Return the [X, Y] coordinate for the center point of the cell that contains the specified text.  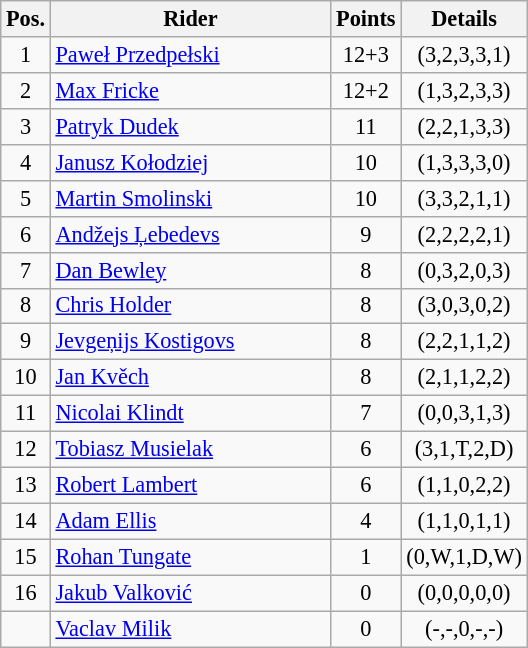
Patryk Dudek [190, 126]
(3,1,T,2,D) [464, 450]
12+2 [366, 90]
3 [26, 126]
Max Fricke [190, 90]
Chris Holder [190, 306]
(3,2,3,3,1) [464, 55]
16 [26, 593]
14 [26, 521]
13 [26, 485]
Dan Bewley [190, 270]
(2,2,1,1,2) [464, 342]
(1,3,2,3,3) [464, 90]
(2,1,1,2,2) [464, 378]
(0,0,3,1,3) [464, 414]
Jakub Valković [190, 593]
(2,2,1,3,3) [464, 126]
Pos. [26, 19]
(0,W,1,D,W) [464, 557]
Nicolai Klindt [190, 414]
Robert Lambert [190, 485]
Points [366, 19]
Vaclav Milik [190, 629]
Paweł Przedpełski [190, 55]
(2,2,2,2,1) [464, 234]
(1,3,3,3,0) [464, 162]
Adam Ellis [190, 521]
Tobiasz Musielak [190, 450]
Jevgeņijs Kostigovs [190, 342]
(1,1,0,2,2) [464, 485]
12+3 [366, 55]
Jan Kvěch [190, 378]
(1,1,0,1,1) [464, 521]
5 [26, 198]
15 [26, 557]
(0,0,0,0,0) [464, 593]
2 [26, 90]
Rohan Tungate [190, 557]
(3,0,3,0,2) [464, 306]
(-,-,0,-,-) [464, 629]
Andžejs Ļebedevs [190, 234]
Martin Smolinski [190, 198]
Rider [190, 19]
(0,3,2,0,3) [464, 270]
Details [464, 19]
12 [26, 450]
Janusz Kołodziej [190, 162]
(3,3,2,1,1) [464, 198]
